Scan for the cell matching the given text and deliver its [x, y] coordinate at center. 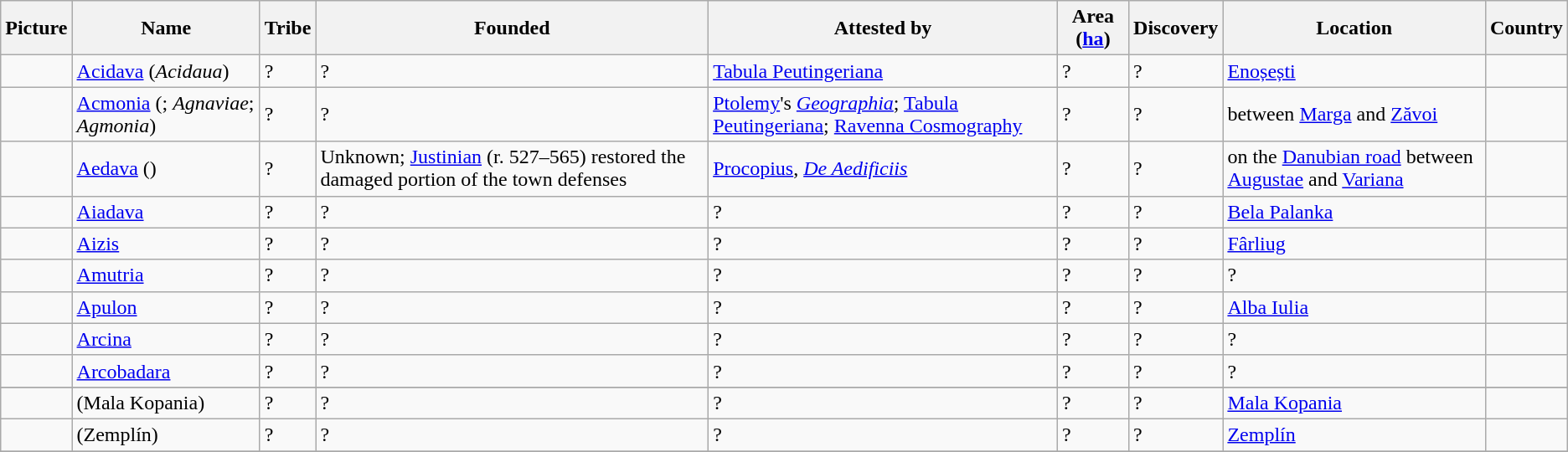
Alba Iulia [1354, 307]
(Mala Kopania) [166, 403]
Procopius, De Aedificiis [883, 169]
Bela Palanka [1354, 212]
Name [166, 28]
between Marga and Zăvoi [1354, 114]
Founded [513, 28]
on the Danubian road between Augustae and Variana [1354, 169]
Area (ha) [1092, 28]
Country [1526, 28]
Aizis [166, 244]
Acidava (Acidaua) [166, 71]
Arcobadara [166, 371]
Ptolemy's Geographia; Tabula Peutingeriana; Ravenna Cosmography [883, 114]
Aedava () [166, 169]
Aiadava [166, 212]
Picture [37, 28]
Arcina [166, 339]
Location [1354, 28]
Attested by [883, 28]
Mala Kopania [1354, 403]
Fârliug [1354, 244]
Apulon [166, 307]
Acmonia (; Agnaviae; Agmonia) [166, 114]
Tabula Peutingeriana [883, 71]
(Zemplín) [166, 434]
Tribe [288, 28]
Amutria [166, 275]
Discovery [1176, 28]
Enoșești [1354, 71]
Zemplín [1354, 434]
Unknown; Justinian (r. 527–565) restored the damaged portion of the town defenses [513, 169]
